Locate the cell with the specified text and output its (x, y) center coordinate. 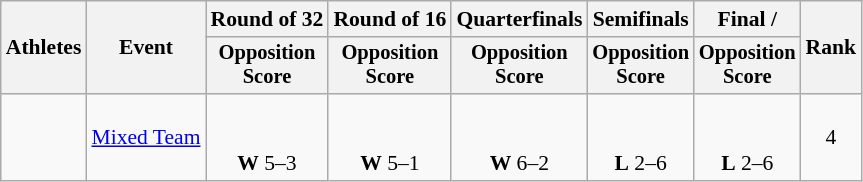
Round of 16 (390, 19)
W 6–2 (519, 138)
Quarterfinals (519, 19)
W 5–1 (390, 138)
Final / (748, 19)
Rank (832, 48)
Mixed Team (146, 138)
Event (146, 48)
Round of 32 (268, 19)
W 5–3 (268, 138)
Athletes (44, 48)
4 (832, 138)
Semifinals (640, 19)
